Provide the [x, y] coordinate of the cell's center where the given text is located.  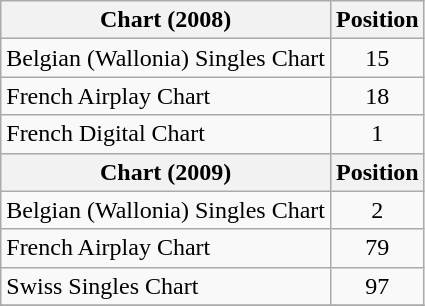
French Digital Chart [166, 134]
15 [377, 58]
2 [377, 210]
79 [377, 248]
1 [377, 134]
Chart (2008) [166, 20]
Chart (2009) [166, 172]
18 [377, 96]
Swiss Singles Chart [166, 286]
97 [377, 286]
